Pinpoint the cell where the given text exists, returning its (x, y) midpoint coordinate. 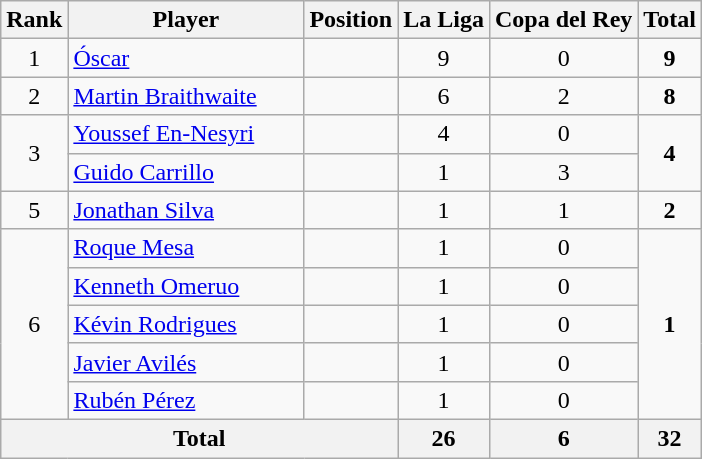
Jonathan Silva (186, 210)
La Liga (444, 20)
Guido Carrillo (186, 172)
Youssef En-Nesyri (186, 134)
Rubén Pérez (186, 400)
Copa del Rey (563, 20)
8 (670, 96)
Roque Mesa (186, 248)
Óscar (186, 58)
Martin Braithwaite (186, 96)
Rank (34, 20)
Player (186, 20)
Kenneth Omeruo (186, 286)
Javier Avilés (186, 362)
Kévin Rodrigues (186, 324)
32 (670, 438)
26 (444, 438)
5 (34, 210)
Position (351, 20)
